From the cell containing the given text, extract its center point as [X, Y] coordinate. 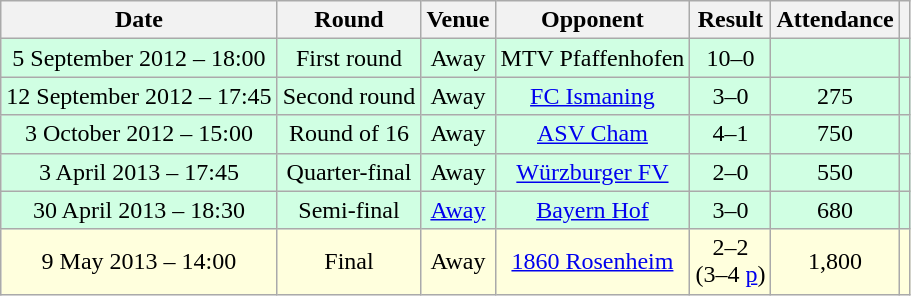
550 [835, 172]
1860 Rosenheim [592, 262]
12 September 2012 – 17:45 [139, 96]
Bayern Hof [592, 210]
Result [730, 20]
Second round [349, 96]
3 April 2013 – 17:45 [139, 172]
275 [835, 96]
9 May 2013 – 14:00 [139, 262]
Round of 16 [349, 134]
2–2(3–4 p) [730, 262]
Round [349, 20]
750 [835, 134]
10–0 [730, 58]
5 September 2012 – 18:00 [139, 58]
MTV Pfaffenhofen [592, 58]
First round [349, 58]
30 April 2013 – 18:30 [139, 210]
4–1 [730, 134]
Semi-final [349, 210]
1,800 [835, 262]
Quarter-final [349, 172]
Venue [458, 20]
Würzburger FV [592, 172]
3 October 2012 – 15:00 [139, 134]
Opponent [592, 20]
680 [835, 210]
FC Ismaning [592, 96]
Attendance [835, 20]
ASV Cham [592, 134]
Final [349, 262]
2–0 [730, 172]
Date [139, 20]
